Output the (X, Y) coordinate of the center of the cell containing the given text.  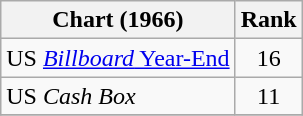
Rank (268, 20)
16 (268, 58)
US Billboard Year-End (118, 58)
11 (268, 96)
Chart (1966) (118, 20)
US Cash Box (118, 96)
